Return [x, y] of the center of cell containing provided text 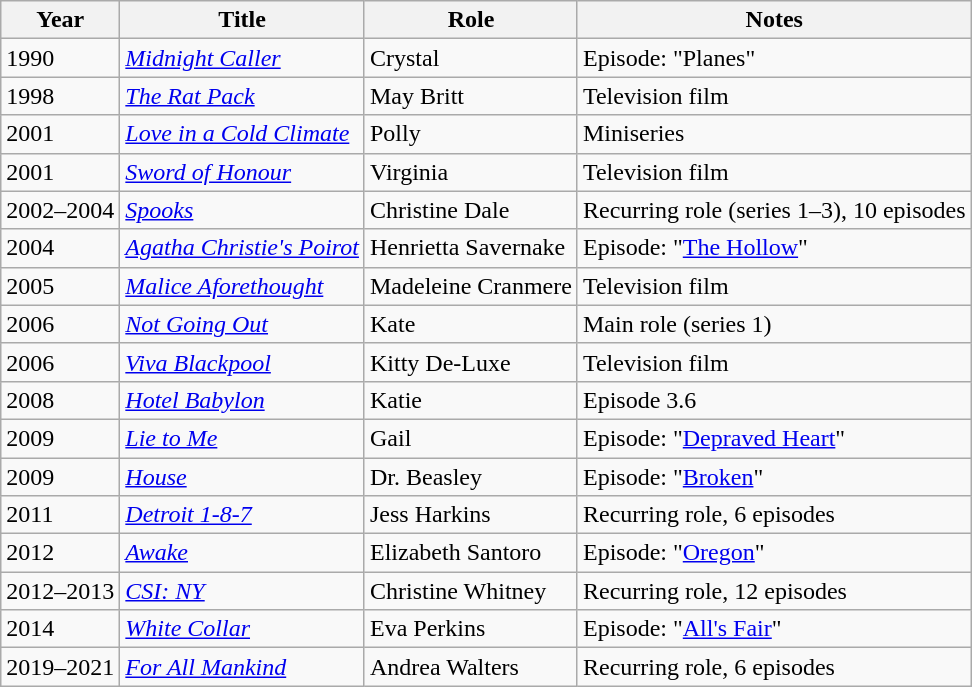
Dr. Beasley [470, 477]
Katie [470, 400]
White Collar [242, 629]
CSI: NY [242, 591]
Agatha Christie's Poirot [242, 248]
Polly [470, 134]
Miniseries [774, 134]
Year [60, 20]
Virginia [470, 172]
Not Going Out [242, 324]
Main role (series 1) [774, 324]
Eva Perkins [470, 629]
Jess Harkins [470, 515]
The Rat Pack [242, 96]
Episode: "Depraved Heart" [774, 438]
Viva Blackpool [242, 362]
Episode: "Broken" [774, 477]
Henrietta Savernake [470, 248]
Recurring role (series 1–3), 10 episodes [774, 210]
Awake [242, 553]
Role [470, 20]
For All Mankind [242, 667]
2004 [60, 248]
Sword of Honour [242, 172]
1990 [60, 58]
Episode 3.6 [774, 400]
Episode: "The Hollow" [774, 248]
Malice Aforethought [242, 286]
Love in a Cold Climate [242, 134]
Notes [774, 20]
Hotel Babylon [242, 400]
Kitty De-Luxe [470, 362]
Christine Whitney [470, 591]
Andrea Walters [470, 667]
Madeleine Cranmere [470, 286]
Episode: "Oregon" [774, 553]
May Britt [470, 96]
Christine Dale [470, 210]
Spooks [242, 210]
2005 [60, 286]
2019–2021 [60, 667]
Episode: "All's Fair" [774, 629]
Gail [470, 438]
Elizabeth Santoro [470, 553]
2012 [60, 553]
House [242, 477]
2011 [60, 515]
Detroit 1-8-7 [242, 515]
Crystal [470, 58]
Recurring role, 12 episodes [774, 591]
Lie to Me [242, 438]
2014 [60, 629]
Kate [470, 324]
2002–2004 [60, 210]
Title [242, 20]
2012–2013 [60, 591]
Episode: "Planes" [774, 58]
2008 [60, 400]
1998 [60, 96]
Midnight Caller [242, 58]
